Find where the given text appears and provide that cell's center as [X, Y] coordinate. 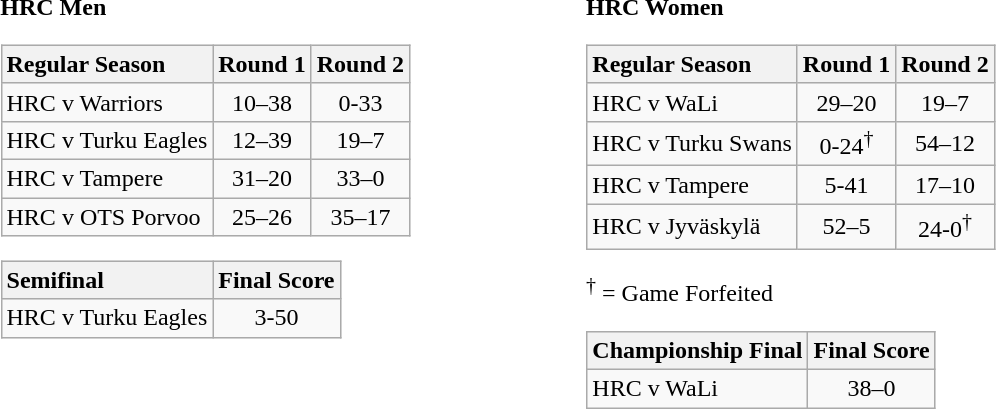
0-24† [846, 144]
25–26 [262, 217]
24-0† [945, 226]
33–0 [360, 178]
12–39 [262, 140]
5-41 [846, 185]
54–12 [945, 144]
HRC v Turku Swans [692, 144]
17–10 [945, 185]
29–20 [846, 102]
52–5 [846, 226]
3-50 [276, 318]
HRC v OTS Porvoo [107, 217]
35–17 [360, 217]
31–20 [262, 178]
Semifinal [107, 280]
10–38 [262, 102]
HRC v Jyväskylä [692, 226]
38–0 [872, 389]
0-33 [360, 102]
HRC v Warriors [107, 102]
Championship Final [698, 351]
